Extract the [X, Y] coordinate from the center of the cell holding the provided text.  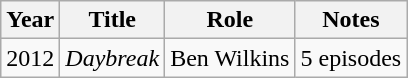
Role [230, 20]
5 episodes [351, 58]
Title [112, 20]
Daybreak [112, 58]
Notes [351, 20]
2012 [30, 58]
Ben Wilkins [230, 58]
Year [30, 20]
